Find where the given text appears and provide that cell's center as (x, y) coordinate. 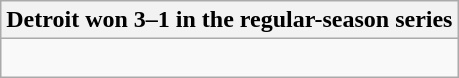
Detroit won 3–1 in the regular-season series (230, 20)
